Locate the cell with the specified text and output its [x, y] center coordinate. 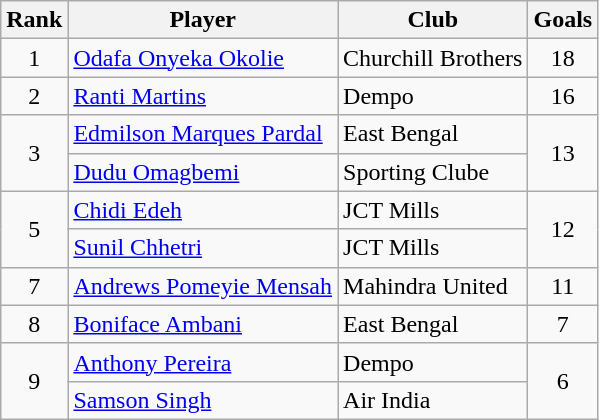
Andrews Pomeyie Mensah [203, 286]
18 [563, 58]
Ranti Martins [203, 96]
Goals [563, 20]
Anthony Pereira [203, 362]
Mahindra United [433, 286]
1 [34, 58]
6 [563, 381]
12 [563, 229]
Samson Singh [203, 400]
5 [34, 229]
Air India [433, 400]
Player [203, 20]
Club [433, 20]
2 [34, 96]
Chidi Edeh [203, 210]
11 [563, 286]
Boniface Ambani [203, 324]
Dudu Omagbemi [203, 172]
9 [34, 381]
8 [34, 324]
Edmilson Marques Pardal [203, 134]
Churchill Brothers [433, 58]
Rank [34, 20]
3 [34, 153]
Sunil Chhetri [203, 248]
16 [563, 96]
13 [563, 153]
Odafa Onyeka Okolie [203, 58]
Sporting Clube [433, 172]
